Locate the cell with the specified text and output its [x, y] center coordinate. 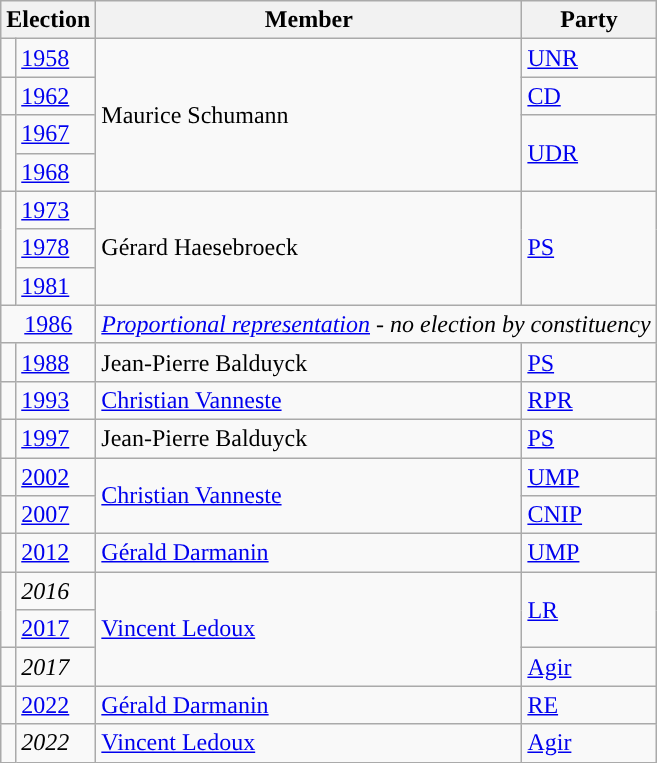
1973 [56, 210]
RE [589, 705]
Maurice Schumann [309, 115]
Proportional representation - no election by constituency [376, 324]
Party [589, 20]
2007 [56, 515]
2012 [56, 553]
UNR [589, 58]
Member [309, 20]
1962 [56, 96]
1997 [56, 438]
1993 [56, 400]
Gérard Haesebroeck [309, 248]
1967 [56, 134]
1981 [56, 286]
2002 [56, 477]
1988 [56, 362]
1968 [56, 172]
1958 [56, 58]
CNIP [589, 515]
1986 [48, 324]
Election [48, 20]
RPR [589, 400]
CD [589, 96]
LR [589, 610]
1978 [56, 248]
2016 [56, 591]
UDR [589, 153]
